Detect which cell encompasses the target text, then output its [x, y] center coordinate. 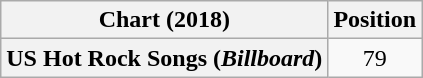
Chart (2018) [164, 20]
Position [375, 20]
79 [375, 58]
US Hot Rock Songs (Billboard) [164, 58]
